Determine the [x, y] coordinate at the center of the cell enclosing the given text.  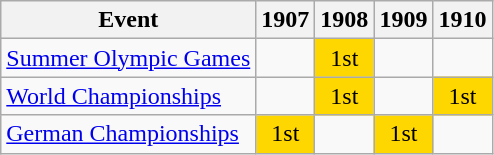
1908 [344, 20]
1909 [404, 20]
World Championships [128, 96]
Summer Olympic Games [128, 58]
1910 [462, 20]
1907 [286, 20]
German Championships [128, 134]
Event [128, 20]
